Locate the cell with the specified text and output its [x, y] center coordinate. 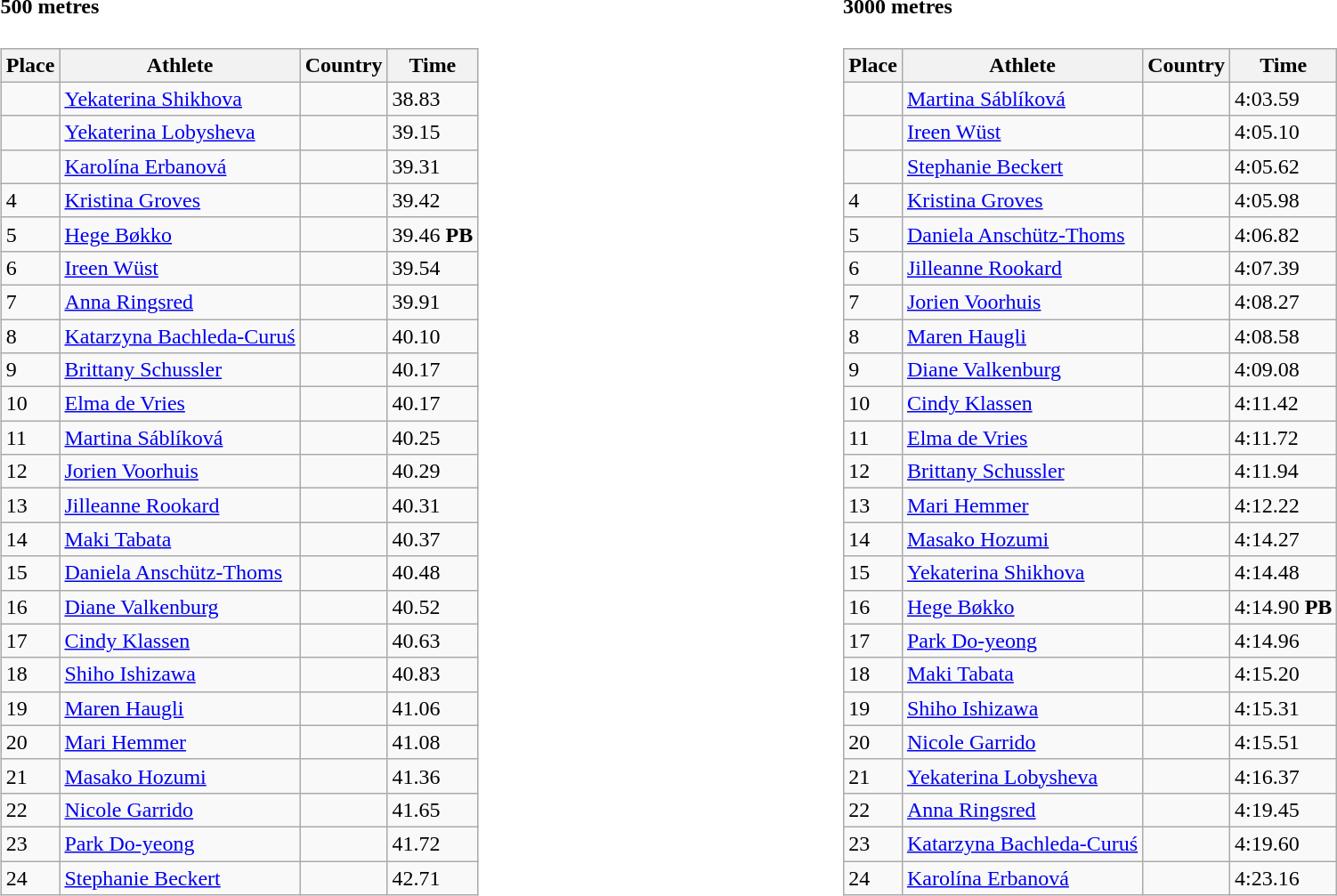
39.54 [433, 268]
4:16.37 [1283, 776]
38.83 [433, 99]
4:09.08 [1283, 370]
41.06 [433, 708]
4:07.39 [1283, 268]
4:15.51 [1283, 742]
41.08 [433, 742]
4:11.72 [1283, 438]
39.31 [433, 166]
41.36 [433, 776]
4:11.94 [1283, 472]
39.91 [433, 302]
4:11.42 [1283, 404]
4:15.20 [1283, 674]
40.48 [433, 573]
41.72 [433, 844]
42.71 [433, 878]
4:08.27 [1283, 302]
4:14.27 [1283, 539]
41.65 [433, 810]
4:08.58 [1283, 336]
4:05.98 [1283, 200]
4:14.48 [1283, 573]
40.10 [433, 336]
4:19.45 [1283, 810]
40.52 [433, 607]
39.46 PB [433, 234]
40.25 [433, 438]
4:12.22 [1283, 505]
40.31 [433, 505]
4:06.82 [1283, 234]
4:19.60 [1283, 844]
4:15.31 [1283, 708]
40.83 [433, 674]
4:23.16 [1283, 878]
40.29 [433, 472]
4:03.59 [1283, 99]
4:14.96 [1283, 641]
4:05.62 [1283, 166]
4:14.90 PB [1283, 607]
39.42 [433, 200]
40.37 [433, 539]
4:05.10 [1283, 133]
40.63 [433, 641]
39.15 [433, 133]
